Capture the cell that displays the provided text and extract its [X, Y] central coordinate. 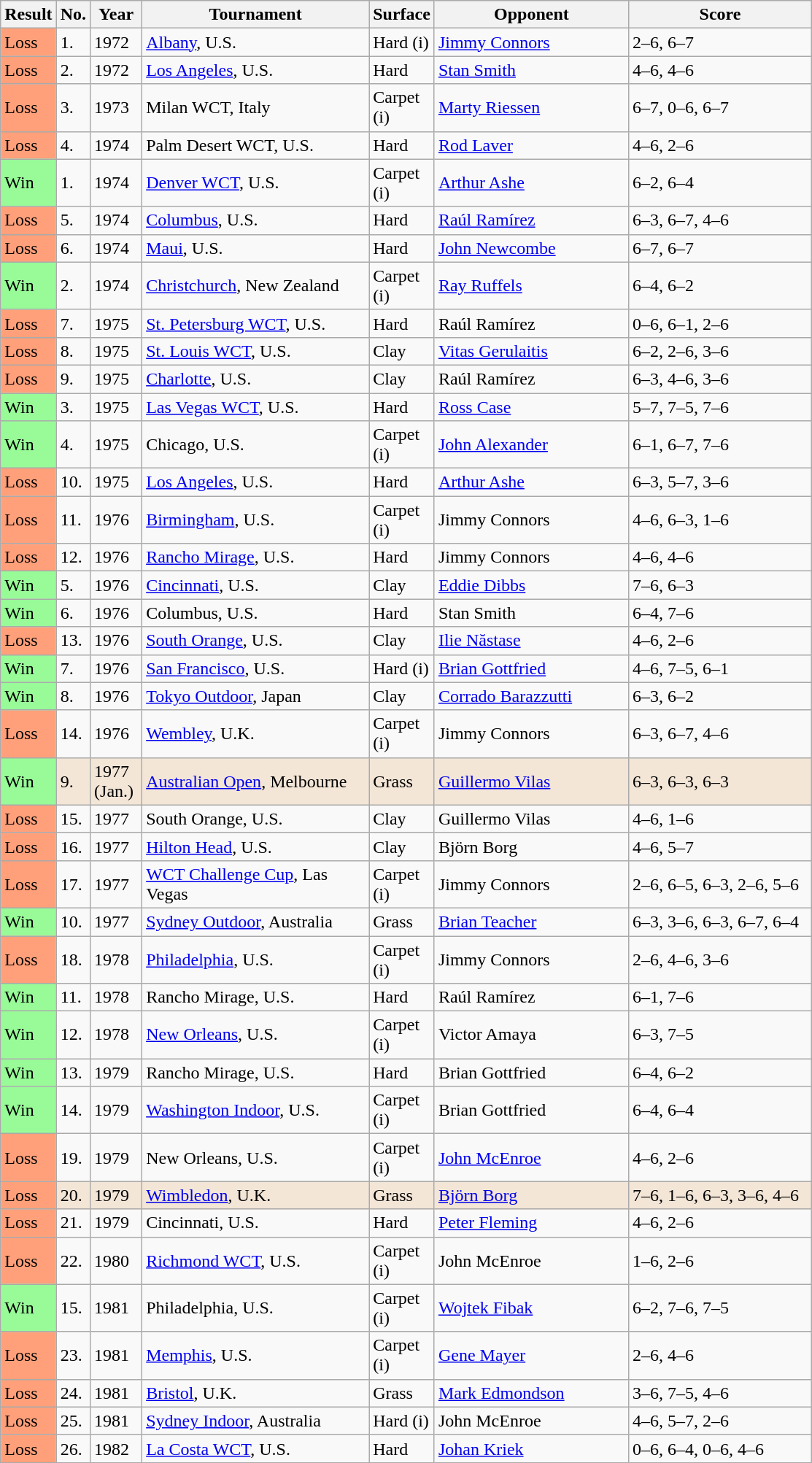
4–6, 7–5, 6–1 [719, 668]
1977 (Jan.) [117, 781]
Tokyo Outdoor, Japan [255, 696]
6–3, 7–5 [719, 1035]
Ilie Năstase [531, 641]
0–6, 6–1, 2–6 [719, 323]
6–3, 6–2 [719, 696]
25. [73, 1421]
Ray Ruffels [531, 286]
Gene Mayer [531, 1356]
3–6, 7–5, 4–6 [719, 1393]
Rod Laver [531, 145]
6–1, 7–6 [719, 997]
Marty Riessen [531, 108]
6–7, 6–7 [719, 248]
6–2, 6–4 [719, 182]
Christchurch, New Zealand [255, 286]
6–3, 4–6, 3–6 [719, 379]
1–6, 2–6 [719, 1261]
Year [117, 15]
16. [73, 846]
6–2, 7–6, 7–5 [719, 1308]
Washington Indoor, U.S. [255, 1111]
La Costa WCT, U.S. [255, 1448]
2–6, 4–6 [719, 1356]
6–3, 3–6, 6–3, 6–7, 6–4 [719, 922]
19. [73, 1157]
Corrado Barazzutti [531, 696]
1982 [117, 1448]
Memphis, U.S. [255, 1356]
Palm Desert WCT, U.S. [255, 145]
6–1, 6–7, 7–6 [719, 445]
23. [73, 1356]
Victor Amaya [531, 1035]
4–6, 6–3, 1–6 [719, 520]
6–7, 0–6, 6–7 [719, 108]
Las Vegas WCT, U.S. [255, 406]
Score [719, 15]
4–6, 5–7 [719, 846]
Hilton Head, U.S. [255, 846]
6–4, 7–6 [719, 613]
Australian Open, Melbourne [255, 781]
Sydney Outdoor, Australia [255, 922]
Milan WCT, Italy [255, 108]
Johan Kriek [531, 1448]
21. [73, 1223]
Bristol, U.K. [255, 1393]
Sydney Indoor, Australia [255, 1421]
Ross Case [531, 406]
Eddie Dibbs [531, 585]
18. [73, 959]
Richmond WCT, U.S. [255, 1261]
2–6, 4–6, 3–6 [719, 959]
Denver WCT, U.S. [255, 182]
WCT Challenge Cup, Las Vegas [255, 884]
Chicago, U.S. [255, 445]
Wojtek Fibak [531, 1308]
7–6, 6–3 [719, 585]
Maui, U.S. [255, 248]
Wimbledon, U.K. [255, 1195]
Birmingham, U.S. [255, 520]
20. [73, 1195]
1980 [117, 1261]
6–3, 5–7, 3–6 [719, 482]
17. [73, 884]
Tournament [255, 15]
San Francisco, U.S. [255, 668]
Wembley, U.K. [255, 734]
2–6, 6–7 [719, 42]
John Alexander [531, 445]
Vitas Gerulaitis [531, 351]
Mark Edmondson [531, 1393]
5–7, 7–5, 7–6 [719, 406]
0–6, 6–4, 0–6, 4–6 [719, 1448]
Brian Teacher [531, 922]
6–4, 6–4 [719, 1111]
4–6, 5–7, 2–6 [719, 1421]
John Newcombe [531, 248]
24. [73, 1393]
22. [73, 1261]
1973 [117, 108]
Albany, U.S. [255, 42]
Opponent [531, 15]
7–6, 1–6, 6–3, 3–6, 4–6 [719, 1195]
6–2, 2–6, 3–6 [719, 351]
St. Louis WCT, U.S. [255, 351]
6–3, 6–3, 6–3 [719, 781]
Surface [402, 15]
4–6, 1–6 [719, 819]
No. [73, 15]
St. Petersburg WCT, U.S. [255, 323]
Result [28, 15]
Peter Fleming [531, 1223]
Charlotte, U.S. [255, 379]
2–6, 6–5, 6–3, 2–6, 5–6 [719, 884]
26. [73, 1448]
